Return [x, y] of the center of cell containing provided text 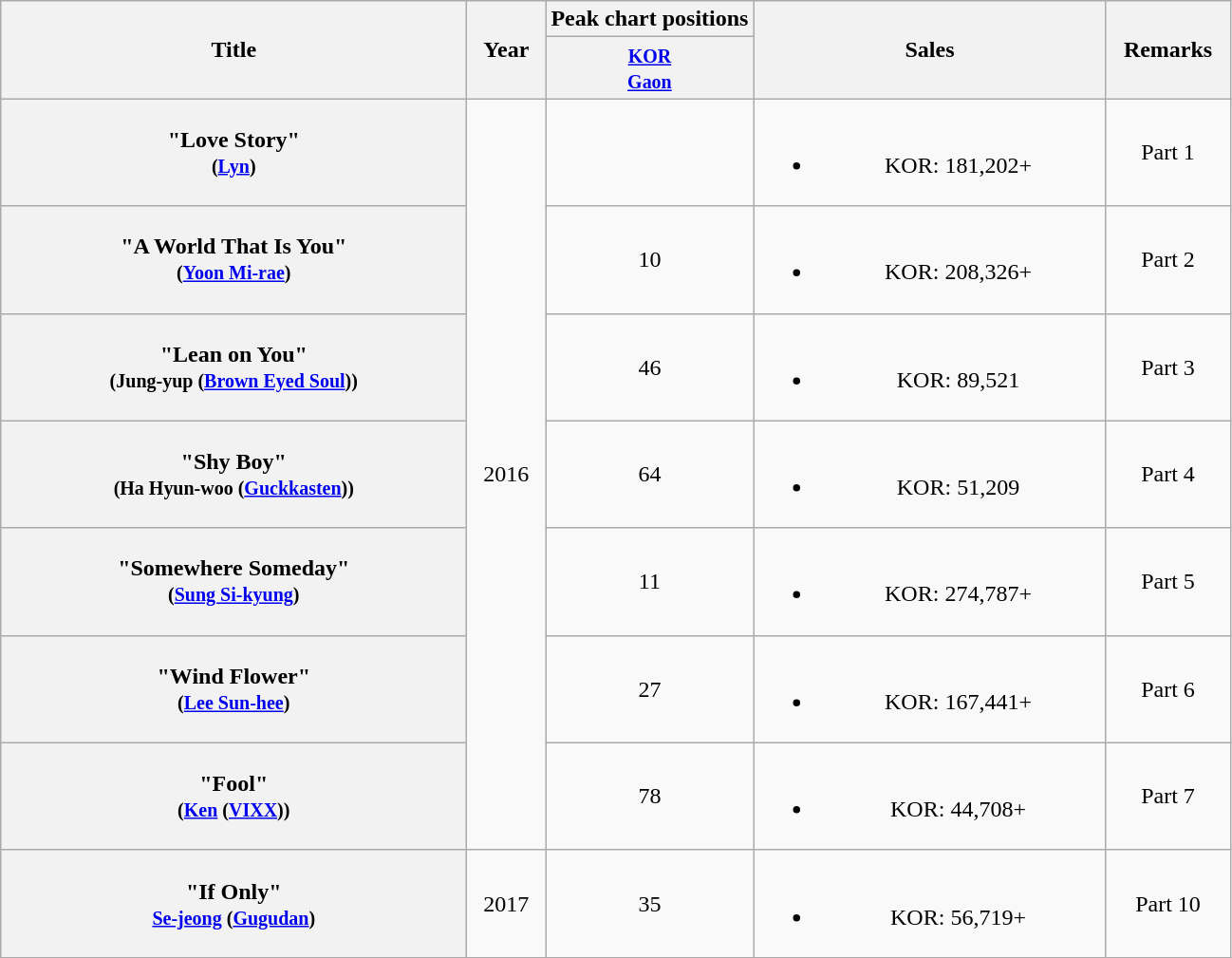
Part 2 [1167, 260]
"Shy Boy"(Ha Hyun-woo (Guckkasten)) [233, 475]
Part 5 [1167, 581]
11 [649, 581]
2016 [507, 475]
Part 1 [1167, 152]
Peak chart positions [649, 19]
Remarks [1167, 49]
10 [649, 260]
46 [649, 366]
78 [649, 796]
KOR: 89,521 [930, 366]
KOR: 181,202+ [930, 152]
"Somewhere Someday"(Sung Si-kyung) [233, 581]
27 [649, 689]
KOR: 51,209 [930, 475]
Sales [930, 49]
Part 6 [1167, 689]
"Wind Flower"(Lee Sun-hee) [233, 689]
Part 7 [1167, 796]
64 [649, 475]
KOR: 167,441+ [930, 689]
Part 3 [1167, 366]
Part 10 [1167, 904]
"If Only"Se-jeong (Gugudan) [233, 904]
"Lean on You"(Jung-yup (Brown Eyed Soul)) [233, 366]
"A World That Is You"(Yoon Mi-rae) [233, 260]
KOR: 44,708+ [930, 796]
35 [649, 904]
KOR: 274,787+ [930, 581]
Part 4 [1167, 475]
KOR: 56,719+ [930, 904]
"Fool"(Ken (VIXX)) [233, 796]
2017 [507, 904]
Year [507, 49]
KORGaon [649, 68]
Title [233, 49]
"Love Story"(Lyn) [233, 152]
KOR: 208,326+ [930, 260]
